For the text-containing cell, return its midpoint in [x, y] coordinate format. 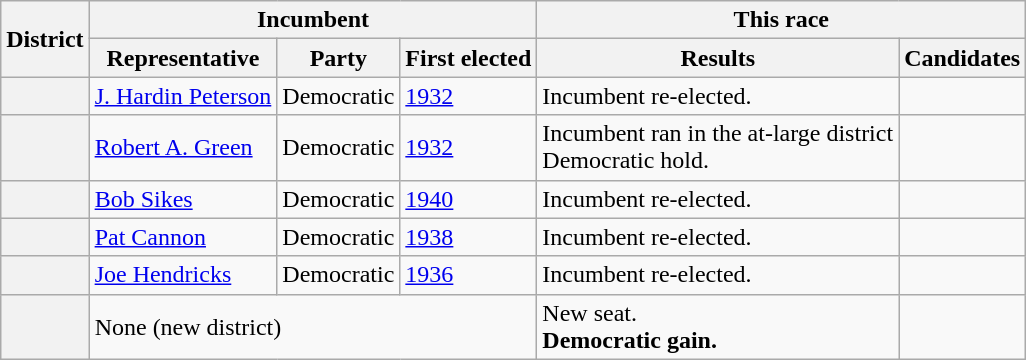
1938 [468, 237]
1936 [468, 275]
Results [718, 58]
District [45, 39]
Incumbent [313, 20]
1940 [468, 199]
J. Hardin Peterson [183, 96]
Pat Cannon [183, 237]
Incumbent ran in the at-large districtDemocratic hold. [718, 148]
Representative [183, 58]
Candidates [962, 58]
Robert A. Green [183, 148]
Bob Sikes [183, 199]
Joe Hendricks [183, 275]
This race [782, 20]
First elected [468, 58]
None (new district) [313, 326]
Party [338, 58]
New seat.Democratic gain. [718, 326]
